Extract the (x, y) coordinate from the center of the cell holding the provided text.  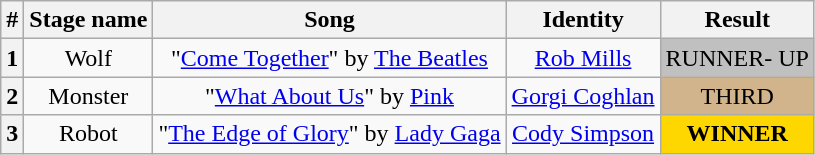
Song (330, 20)
Wolf (88, 58)
Identity (583, 20)
Robot (88, 134)
"Come Together" by The Beatles (330, 58)
# (12, 20)
"The Edge of Glory" by Lady Gaga (330, 134)
2 (12, 96)
Rob Mills (583, 58)
1 (12, 58)
Stage name (88, 20)
THIRD (737, 96)
WINNER (737, 134)
Result (737, 20)
Cody Simpson (583, 134)
Gorgi Coghlan (583, 96)
Monster (88, 96)
3 (12, 134)
RUNNER- UP (737, 58)
"What About Us" by Pink (330, 96)
